Pinpoint the cell where the given text exists, returning its (X, Y) midpoint coordinate. 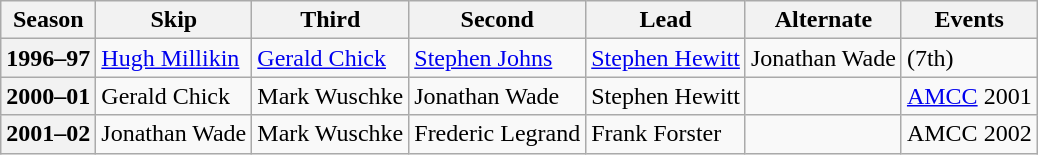
(7th) (969, 58)
2000–01 (48, 96)
Second (498, 20)
Skip (174, 20)
Third (330, 20)
Alternate (823, 20)
1996–97 (48, 58)
Frank Forster (666, 134)
Frederic Legrand (498, 134)
Season (48, 20)
Hugh Millikin (174, 58)
AMCC 2001 (969, 96)
Lead (666, 20)
2001–02 (48, 134)
Stephen Johns (498, 58)
Events (969, 20)
AMCC 2002 (969, 134)
